Capture the cell that displays the provided text and extract its (x, y) central coordinate. 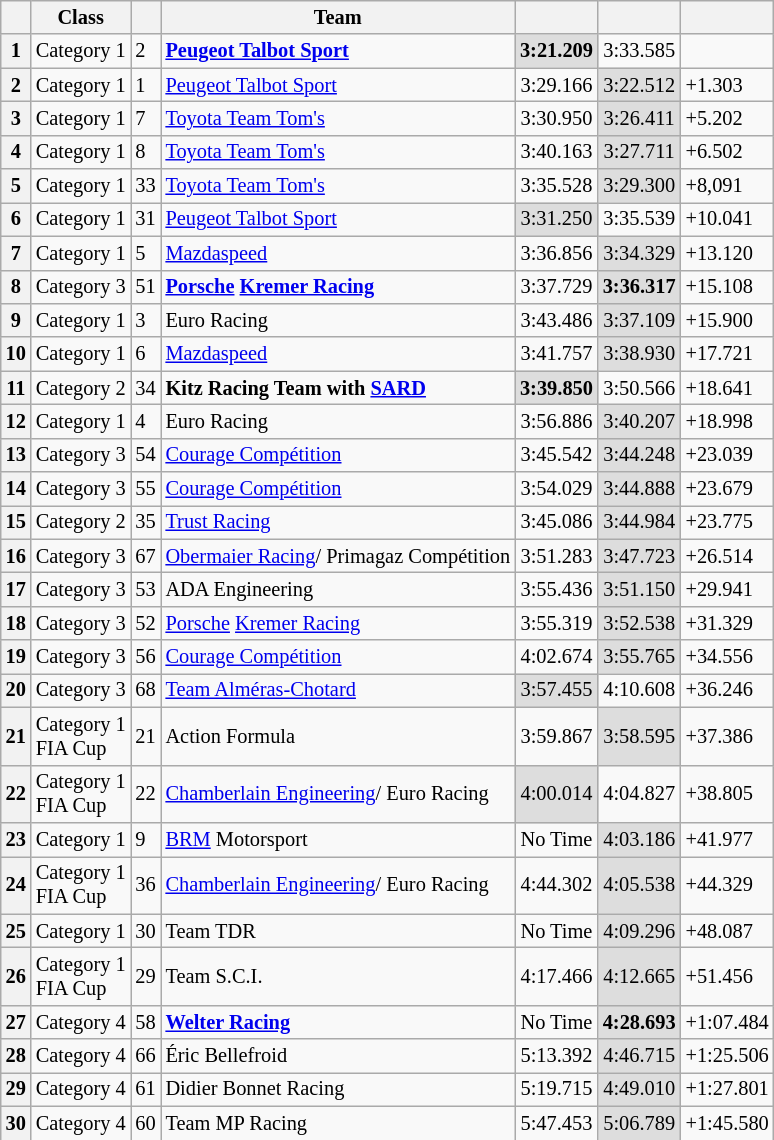
+23.039 (728, 455)
+5.202 (728, 118)
+37.386 (728, 736)
3:51.150 (640, 589)
14 (16, 489)
3:55.765 (640, 657)
+1:07.484 (728, 1022)
3:40.207 (640, 421)
Team S.C.I. (338, 976)
25 (16, 931)
4:10.608 (640, 690)
+29.941 (728, 589)
+18.641 (728, 388)
68 (145, 690)
3:55.436 (556, 589)
3:45.542 (556, 455)
+15.900 (728, 320)
3:50.566 (640, 388)
3:43.486 (556, 320)
5:19.715 (556, 1089)
3:47.723 (640, 556)
67 (145, 556)
33 (145, 186)
3:37.729 (556, 287)
BRM Motorsport (338, 839)
3:30.950 (556, 118)
3:55.319 (556, 623)
11 (16, 388)
51 (145, 287)
Team MP Racing (338, 1123)
18 (16, 623)
+15.108 (728, 287)
24 (16, 885)
3:37.109 (640, 320)
+1.303 (728, 85)
Welter Racing (338, 1022)
4:44.302 (556, 885)
3:22.512 (640, 85)
4:03.186 (640, 839)
4:00.014 (556, 794)
35 (145, 522)
3:27.711 (640, 152)
3:35.528 (556, 186)
+34.556 (728, 657)
60 (145, 1123)
+26.514 (728, 556)
4:28.693 (640, 1022)
3:45.086 (556, 522)
+6.502 (728, 152)
26 (16, 976)
+51.456 (728, 976)
+1:45.580 (728, 1123)
+23.775 (728, 522)
61 (145, 1089)
3:51.283 (556, 556)
66 (145, 1056)
54 (145, 455)
+8,091 (728, 186)
5:47.453 (556, 1123)
3:39.850 (556, 388)
13 (16, 455)
27 (16, 1022)
3:59.867 (556, 736)
5:13.392 (556, 1056)
+41.977 (728, 839)
3:58.595 (640, 736)
53 (145, 589)
+1:27.801 (728, 1089)
Class (81, 17)
4:09.296 (640, 931)
4:49.010 (640, 1089)
Trust Racing (338, 522)
3:40.163 (556, 152)
Obermaier Racing/ Primagaz Compétition (338, 556)
4:12.665 (640, 976)
16 (16, 556)
56 (145, 657)
3:26.411 (640, 118)
52 (145, 623)
4:05.538 (640, 885)
3:29.300 (640, 186)
28 (16, 1056)
Team TDR (338, 931)
ADA Engineering (338, 589)
+1:25.506 (728, 1056)
+10.041 (728, 219)
4:02.674 (556, 657)
55 (145, 489)
31 (145, 219)
3:41.757 (556, 354)
+31.329 (728, 623)
3:36.317 (640, 287)
Éric Bellefroid (338, 1056)
3:36.856 (556, 253)
Team Alméras-Chotard (338, 690)
4:46.715 (640, 1056)
3:29.166 (556, 85)
+17.721 (728, 354)
3:44.984 (640, 522)
Team (338, 17)
3:56.886 (556, 421)
3:44.888 (640, 489)
23 (16, 839)
+36.246 (728, 690)
Didier Bonnet Racing (338, 1089)
+18.998 (728, 421)
3:35.539 (640, 219)
Action Formula (338, 736)
12 (16, 421)
58 (145, 1022)
5:06.789 (640, 1123)
+38.805 (728, 794)
36 (145, 885)
3:57.455 (556, 690)
20 (16, 690)
4:04.827 (640, 794)
+44.329 (728, 885)
3:38.930 (640, 354)
3:21.209 (556, 51)
3:31.250 (556, 219)
17 (16, 589)
15 (16, 522)
3:54.029 (556, 489)
+48.087 (728, 931)
+23.679 (728, 489)
Kitz Racing Team with SARD (338, 388)
10 (16, 354)
3:44.248 (640, 455)
3:33.585 (640, 51)
4:17.466 (556, 976)
+13.120 (728, 253)
34 (145, 388)
3:34.329 (640, 253)
3:52.538 (640, 623)
19 (16, 657)
